Capture the cell that displays the provided text and extract its (x, y) central coordinate. 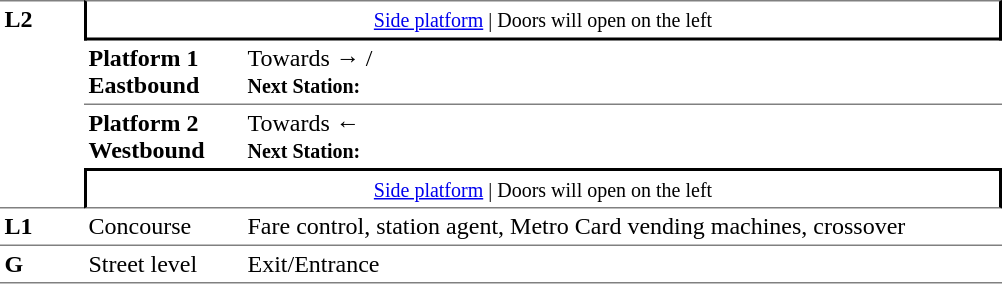
Platform 2Westbound (164, 136)
Towards ← Next Station: (622, 136)
Platform 1Eastbound (164, 72)
L2 (42, 104)
Towards → / Next Station: (622, 72)
Exit/Entrance (622, 264)
L1 (42, 226)
Concourse (164, 226)
Street level (164, 264)
G (42, 264)
Fare control, station agent, Metro Card vending machines, crossover (622, 226)
